Pinpoint the cell where the given text exists, returning its [x, y] midpoint coordinate. 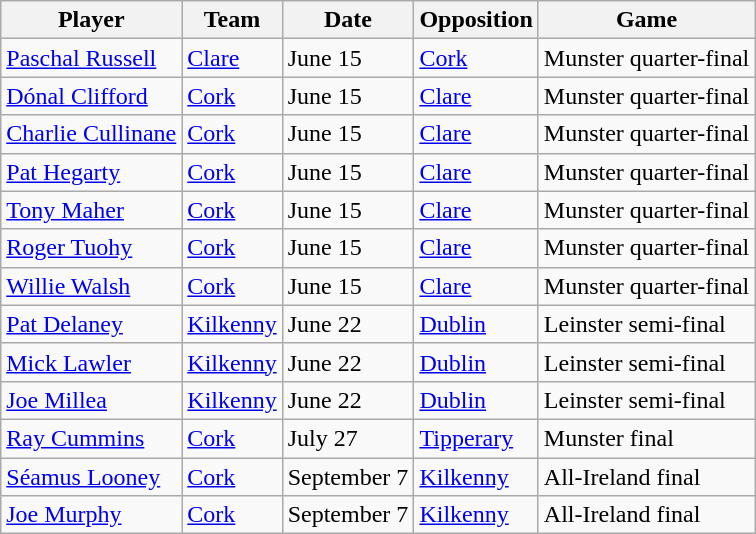
Roger Tuohy [92, 248]
Pat Delaney [92, 324]
Ray Cummins [92, 438]
Dónal Clifford [92, 96]
Mick Lawler [92, 362]
Joe Millea [92, 400]
Tipperary [476, 438]
Opposition [476, 20]
Willie Walsh [92, 286]
Game [646, 20]
Tony Maher [92, 210]
Pat Hegarty [92, 172]
July 27 [348, 438]
Séamus Looney [92, 477]
Player [92, 20]
Team [232, 20]
Munster final [646, 438]
Date [348, 20]
Charlie Cullinane [92, 134]
Joe Murphy [92, 515]
Paschal Russell [92, 58]
